Provide the (x, y) coordinate of the cell's center where the given text is located.  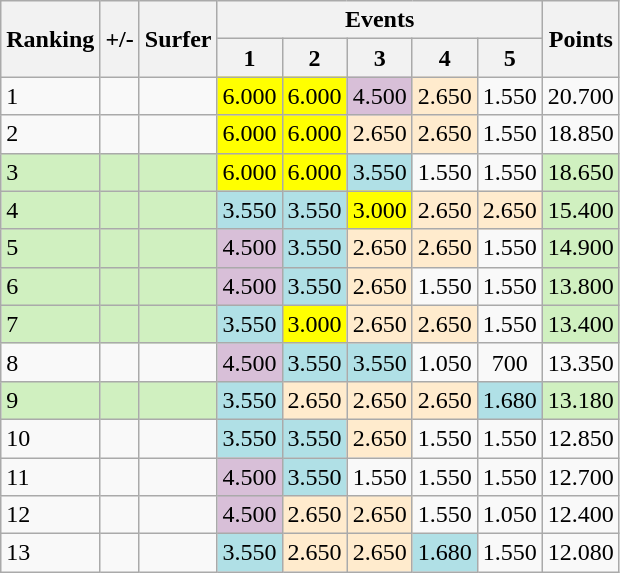
12.700 (580, 477)
12.850 (580, 438)
8 (50, 362)
13.350 (580, 362)
10 (50, 438)
12.400 (580, 515)
18.850 (580, 134)
700 (510, 362)
11 (50, 477)
12 (50, 515)
+/- (120, 39)
18.650 (580, 172)
Events (380, 20)
13.800 (580, 286)
15.400 (580, 210)
Surfer (178, 39)
6 (50, 286)
13.400 (580, 324)
13.180 (580, 400)
Ranking (50, 39)
Points (580, 39)
20.700 (580, 96)
9 (50, 400)
12.080 (580, 553)
7 (50, 324)
13 (50, 553)
14.900 (580, 248)
